Capture the cell that displays the provided text and extract its [x, y] central coordinate. 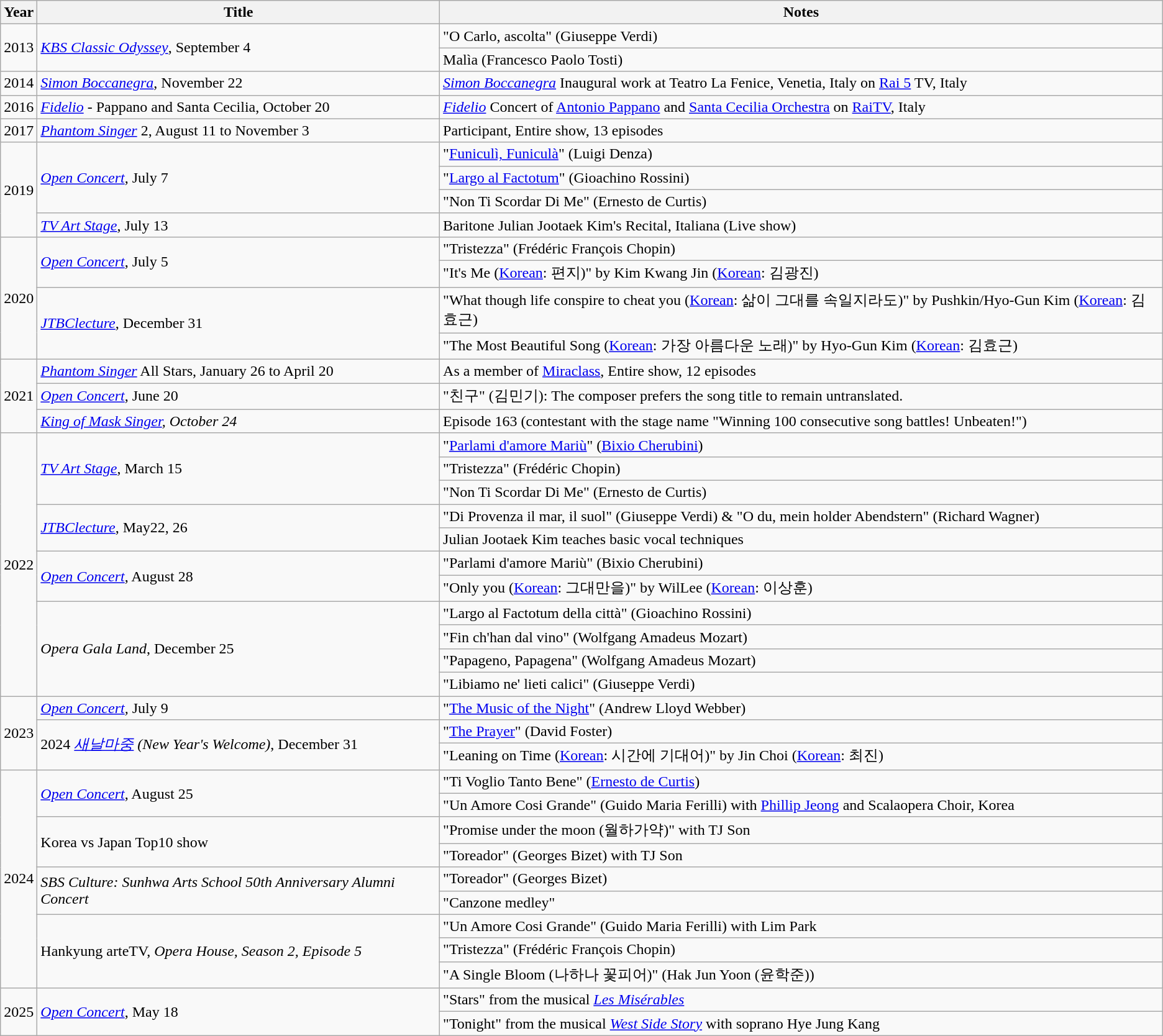
"Only you (Korean: 그대만을)" by WilLee (Korean: 이상훈) [801, 589]
2017 [19, 130]
Year [19, 12]
"Largo al Factotum" (Gioachino Rossini) [801, 178]
"Ti Voglio Tanto Bene" (Ernesto de Curtis) [801, 781]
Hankyung arteTV, Opera House, Season 2, Episode 5 [239, 952]
Simon Boccanegra, November 22 [239, 83]
2020 [19, 298]
2019 [19, 189]
Phantom Singer All Stars, January 26 to April 20 [239, 371]
Open Concert, July 5 [239, 262]
2013 [19, 48]
"Papageno, Papagena" (Wolfgang Amadeus Mozart) [801, 660]
Open Concert, May 18 [239, 1012]
Open Concert, June 20 [239, 396]
Korea vs Japan Top10 show [239, 842]
"Fin ch'han dal vino" (Wolfgang Amadeus Mozart) [801, 637]
Participant, Entire show, 13 episodes [801, 130]
"Toreador" (Georges Bizet) with TJ Son [801, 855]
Open Concert, August 25 [239, 793]
Episode 163 (contestant with the stage name "Winning 100 consecutive song battles! Unbeaten!") [801, 421]
"Leaning on Time (Korean: 시간에 기대어)" by Jin Choi (Korean: 최진) [801, 757]
"Funiculì, Funiculà" (Luigi Denza) [801, 154]
"Toreador" (Georges Bizet) [801, 879]
Malìa (Francesco Paolo Tosti) [801, 60]
"Canzone medley" [801, 902]
2014 [19, 83]
Baritone Julian Jootaek Kim's Recital, Italiana (Live show) [801, 225]
"The Prayer" (David Foster) [801, 732]
Open Concert, July 9 [239, 707]
"친구" (김민기): The composer prefers the song title to remain untranslated. [801, 396]
2024 [19, 879]
2025 [19, 1012]
Opera Gala Land, December 25 [239, 648]
As a member of Miraclass, Entire show, 12 episodes [801, 371]
JTBClecture, December 31 [239, 323]
"Stars" from the musical Les Misérables [801, 1000]
2023 [19, 733]
TV Art Stage, March 15 [239, 468]
KBS Classic Odyssey, September 4 [239, 48]
"What though life conspire to cheat you (Korean: 삶이 그대를 속일지라도)" by Pushkin/Hyo-Gun Kim (Korean: 김효근) [801, 310]
"The Music of the Night" (Andrew Lloyd Webber) [801, 707]
2024 새날마중 (New Year's Welcome), December 31 [239, 745]
2016 [19, 107]
Simon Boccanegra Inaugural work at Teatro La Fenice, Venetia, Italy on Rai 5 TV, Italy [801, 83]
Notes [801, 12]
Fidelio Concert of Antonio Pappano and Santa Cecilia Orchestra on RaiTV, Italy [801, 107]
"Tonight" from the musical West Side Story with soprano Hye Jung Kang [801, 1024]
"Un Amore Cosi Grande" (Guido Maria Ferilli) with Phillip Jeong and Scalaopera Choir, Korea [801, 805]
"Libiamo ne' lieti calici" (Giuseppe Verdi) [801, 684]
Phantom Singer 2, August 11 to November 3 [239, 130]
"The Most Beautiful Song (Korean: 가장 아름다운 노래)" by Hyo-Gun Kim (Korean: 김효근) [801, 347]
SBS Culture: Sunhwa Arts School 50th Anniversary Alumni Concert [239, 891]
JTBClecture, May22, 26 [239, 528]
Open Concert, July 7 [239, 178]
Julian Jootaek Kim teaches basic vocal techniques [801, 540]
"Largo al Factotum della città" (Gioachino Rossini) [801, 613]
2021 [19, 396]
"It's Me (Korean: 편지)" by Kim Kwang Jin (Korean: 김광진) [801, 273]
Fidelio - Pappano and Santa Cecilia, October 20 [239, 107]
"Di Provenza il mar, il suol" (Giuseppe Verdi) & "O du, mein holder Abendstern" (Richard Wagner) [801, 516]
"O Carlo, ascolta" (Giuseppe Verdi) [801, 36]
"Promise under the moon (월하가약)" with TJ Son [801, 830]
Title [239, 12]
Open Concert, August 28 [239, 576]
King of Mask Singer, October 24 [239, 421]
"Un Amore Cosi Grande" (Guido Maria Ferilli) with Lim Park [801, 926]
TV Art Stage, July 13 [239, 225]
2022 [19, 564]
"Tristezza" (Frédéric Chopin) [801, 468]
"A Single Bloom (나하나 꽃피어)" (Hak Jun Yoon (윤학준)) [801, 975]
